Determine the (X, Y) coordinate at the center of the cell enclosing the given text.  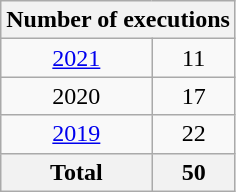
Total (76, 172)
Number of executions (118, 20)
2021 (76, 58)
2019 (76, 134)
50 (194, 172)
22 (194, 134)
17 (194, 96)
11 (194, 58)
2020 (76, 96)
